Output the [x, y] coordinate of the center of the cell containing the given text.  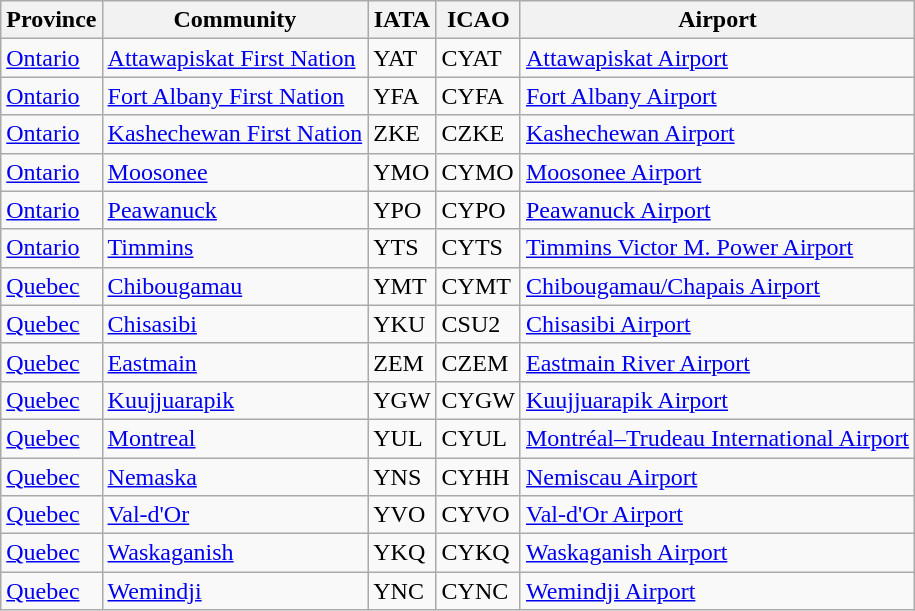
YKQ [402, 553]
CYPO [478, 210]
YVO [402, 515]
Kuujjuarapik [235, 400]
Attawapiskat Airport [717, 58]
YPO [402, 210]
CYUL [478, 438]
Chibougamau/Chapais Airport [717, 286]
CYGW [478, 400]
YUL [402, 438]
IATA [402, 20]
ZKE [402, 134]
YMO [402, 172]
YMT [402, 286]
YGW [402, 400]
Chisasibi Airport [717, 324]
Wemindji Airport [717, 591]
Montréal–Trudeau International Airport [717, 438]
Moosonee [235, 172]
YNC [402, 591]
Peawanuck Airport [717, 210]
ICAO [478, 20]
Moosonee Airport [717, 172]
Val-d'Or Airport [717, 515]
CZEM [478, 362]
Nemaska [235, 477]
Kashechewan First Nation [235, 134]
ZEM [402, 362]
Timmins [235, 248]
Waskaganish Airport [717, 553]
CZKE [478, 134]
Wemindji [235, 591]
Kashechewan Airport [717, 134]
Eastmain River Airport [717, 362]
CYMT [478, 286]
Airport [717, 20]
Timmins Victor M. Power Airport [717, 248]
YNS [402, 477]
CYMO [478, 172]
Chibougamau [235, 286]
CYAT [478, 58]
Kuujjuarapik Airport [717, 400]
Province [52, 20]
CSU2 [478, 324]
CYFA [478, 96]
YAT [402, 58]
YTS [402, 248]
CYHH [478, 477]
Fort Albany Airport [717, 96]
YFA [402, 96]
Attawapiskat First Nation [235, 58]
Chisasibi [235, 324]
Eastmain [235, 362]
CYKQ [478, 553]
Community [235, 20]
Peawanuck [235, 210]
Val-d'Or [235, 515]
CYVO [478, 515]
Montreal [235, 438]
Fort Albany First Nation [235, 96]
CYNC [478, 591]
Nemiscau Airport [717, 477]
CYTS [478, 248]
Waskaganish [235, 553]
YKU [402, 324]
